Find where the given text appears and provide that cell's center as [X, Y] coordinate. 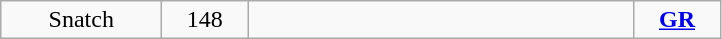
148 [205, 20]
GR [677, 20]
Snatch [82, 20]
